Search for the cell housing the specified text and yield its [x, y] center coordinate. 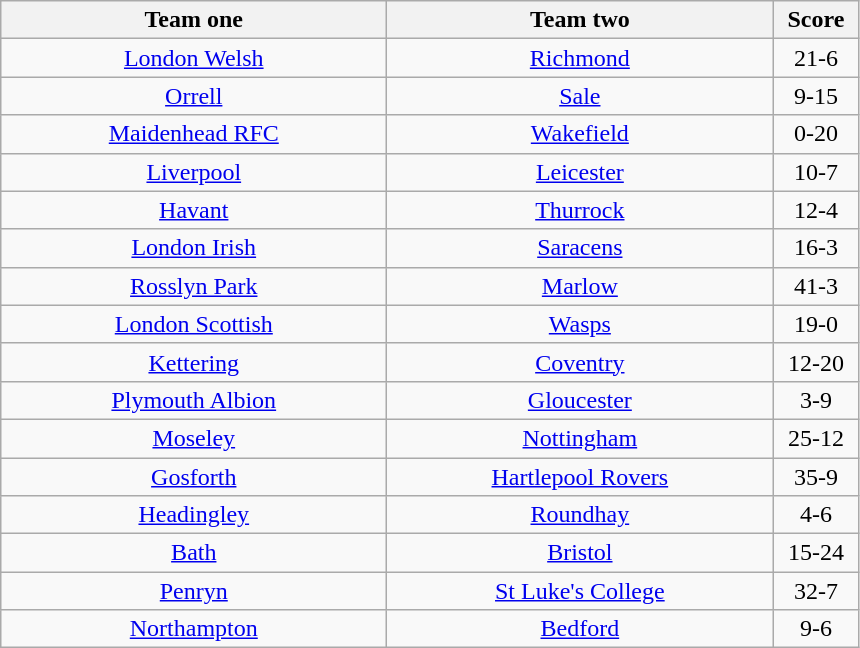
Moseley [194, 438]
Penryn [194, 591]
16-3 [816, 248]
Saracens [580, 248]
Maidenhead RFC [194, 134]
32-7 [816, 591]
Bath [194, 553]
41-3 [816, 286]
Bedford [580, 629]
Leicester [580, 172]
Gloucester [580, 400]
Score [816, 20]
Hartlepool Rovers [580, 477]
Thurrock [580, 210]
12-4 [816, 210]
Liverpool [194, 172]
35-9 [816, 477]
Headingley [194, 515]
Havant [194, 210]
Rosslyn Park [194, 286]
Richmond [580, 58]
London Welsh [194, 58]
Team two [580, 20]
Team one [194, 20]
12-20 [816, 362]
London Irish [194, 248]
Gosforth [194, 477]
21-6 [816, 58]
St Luke's College [580, 591]
15-24 [816, 553]
Nottingham [580, 438]
4-6 [816, 515]
Bristol [580, 553]
9-15 [816, 96]
Wakefield [580, 134]
3-9 [816, 400]
0-20 [816, 134]
Marlow [580, 286]
10-7 [816, 172]
Coventry [580, 362]
Roundhay [580, 515]
Kettering [194, 362]
25-12 [816, 438]
Sale [580, 96]
Orrell [194, 96]
Plymouth Albion [194, 400]
Northampton [194, 629]
London Scottish [194, 324]
9-6 [816, 629]
Wasps [580, 324]
19-0 [816, 324]
